Output the [X, Y] coordinate of the center of the cell containing the given text.  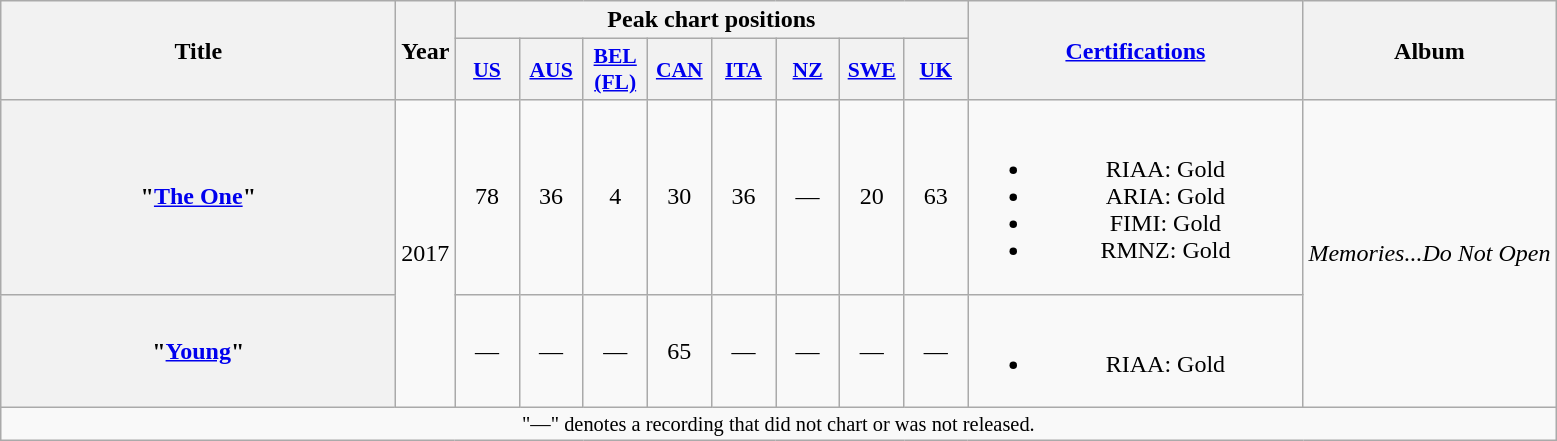
RIAA: GoldARIA: GoldFIMI: GoldRMNZ: Gold [1136, 197]
Title [198, 50]
30 [679, 197]
Memories...Do Not Open [1430, 254]
NZ [808, 70]
US [487, 70]
78 [487, 197]
"The One" [198, 197]
CAN [679, 70]
63 [936, 197]
4 [615, 197]
Year [426, 50]
BEL(FL) [615, 70]
20 [872, 197]
"Young" [198, 350]
Album [1430, 50]
"—" denotes a recording that did not chart or was not released. [778, 424]
RIAA: Gold [1136, 350]
Certifications [1136, 50]
Peak chart positions [712, 20]
AUS [551, 70]
SWE [872, 70]
UK [936, 70]
2017 [426, 254]
65 [679, 350]
ITA [743, 70]
